Search for the cell housing the specified text and yield its [x, y] center coordinate. 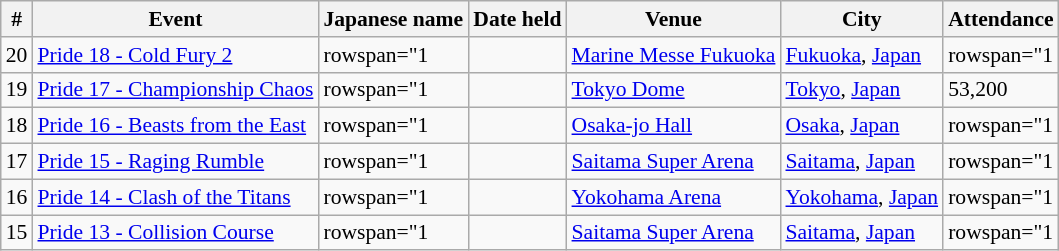
Pride 17 - Championship Chaos [175, 90]
Osaka-jo Hall [674, 126]
Date held [517, 19]
Pride 15 - Raging Rumble [175, 162]
Osaka, Japan [862, 126]
17 [17, 162]
Tokyo Dome [674, 90]
18 [17, 126]
Pride 13 - Collision Course [175, 233]
19 [17, 90]
Venue [674, 19]
Pride 18 - Cold Fury 2 [175, 55]
53,200 [1001, 90]
# [17, 19]
Tokyo, Japan [862, 90]
Fukuoka, Japan [862, 55]
Yokohama Arena [674, 197]
15 [17, 233]
Event [175, 19]
16 [17, 197]
Pride 16 - Beasts from the East [175, 126]
Japanese name [393, 19]
Marine Messe Fukuoka [674, 55]
Yokohama, Japan [862, 197]
Pride 14 - Clash of the Titans [175, 197]
Attendance [1001, 19]
City [862, 19]
20 [17, 55]
